For the text-containing cell, return its midpoint in [X, Y] coordinate format. 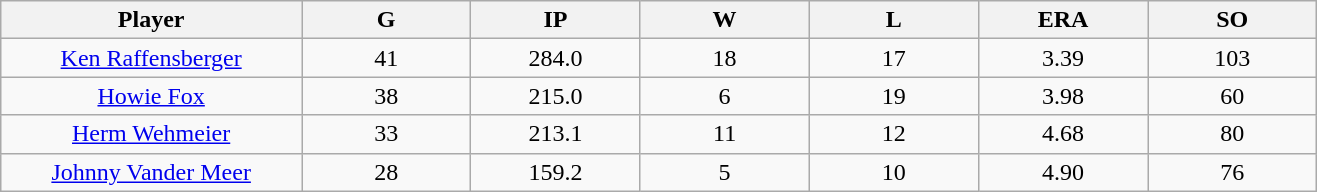
Ken Raffensberger [152, 58]
Herm Wehmeier [152, 134]
Player [152, 20]
17 [894, 58]
Johnny Vander Meer [152, 172]
19 [894, 96]
60 [1232, 96]
5 [724, 172]
159.2 [556, 172]
76 [1232, 172]
3.39 [1062, 58]
L [894, 20]
11 [724, 134]
ERA [1062, 20]
SO [1232, 20]
213.1 [556, 134]
12 [894, 134]
4.68 [1062, 134]
G [386, 20]
Howie Fox [152, 96]
4.90 [1062, 172]
284.0 [556, 58]
18 [724, 58]
215.0 [556, 96]
33 [386, 134]
80 [1232, 134]
10 [894, 172]
6 [724, 96]
IP [556, 20]
W [724, 20]
28 [386, 172]
38 [386, 96]
41 [386, 58]
3.98 [1062, 96]
103 [1232, 58]
